Capture the cell that displays the provided text and extract its (X, Y) central coordinate. 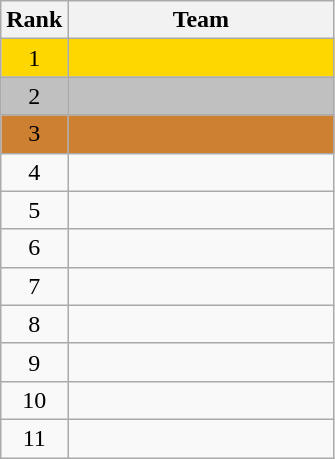
4 (34, 172)
5 (34, 210)
Team (201, 20)
7 (34, 286)
3 (34, 134)
11 (34, 438)
10 (34, 400)
9 (34, 362)
8 (34, 324)
6 (34, 248)
1 (34, 58)
Rank (34, 20)
2 (34, 96)
